Determine the [x, y] coordinate at the center of the cell enclosing the given text.  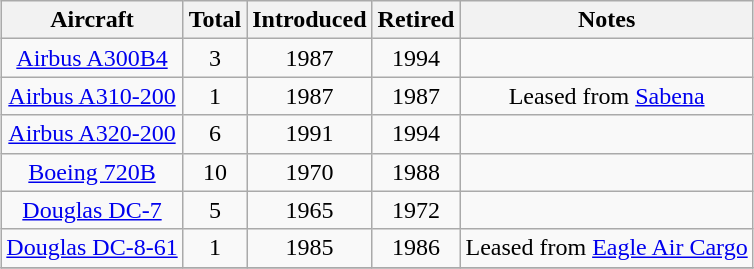
1965 [310, 210]
6 [215, 134]
3 [215, 58]
Notes [606, 20]
Aircraft [92, 20]
Airbus A300B4 [92, 58]
Retired [416, 20]
Douglas DC-8-61 [92, 248]
5 [215, 210]
1991 [310, 134]
10 [215, 172]
1972 [416, 210]
1988 [416, 172]
Introduced [310, 20]
Leased from Sabena [606, 96]
Douglas DC-7 [92, 210]
Airbus A320-200 [92, 134]
Airbus A310-200 [92, 96]
1986 [416, 248]
1970 [310, 172]
Total [215, 20]
1985 [310, 248]
Leased from Eagle Air Cargo [606, 248]
Boeing 720B [92, 172]
